Extract the (X, Y) coordinate from the center of the cell holding the provided text.  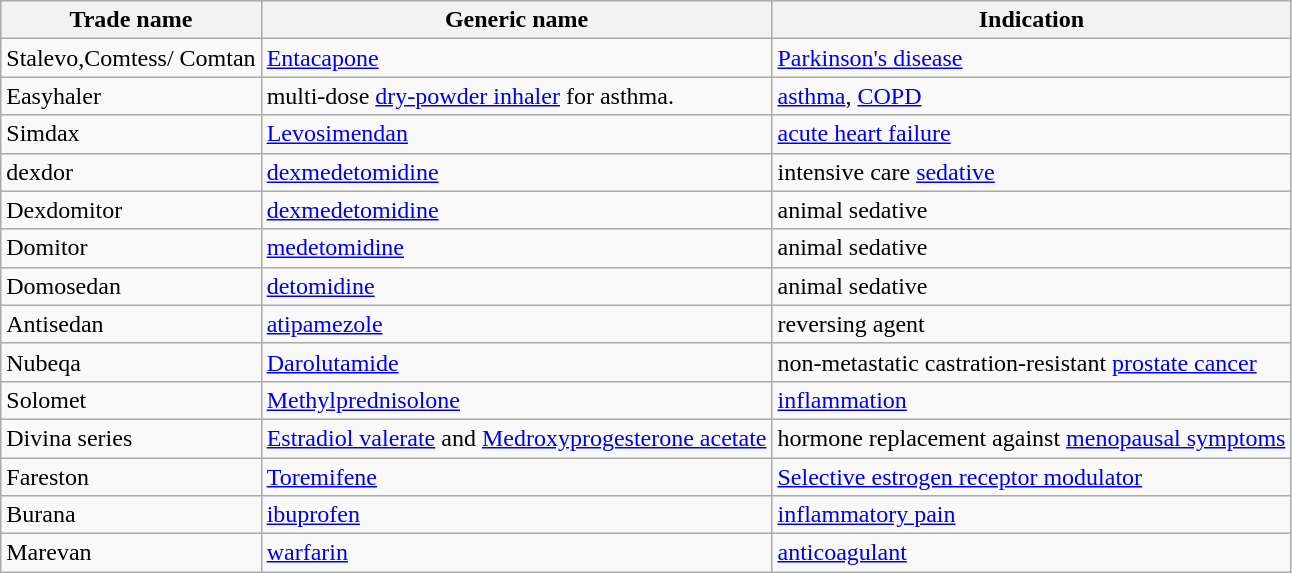
inflammatory pain (1032, 515)
Levosimendan (516, 134)
Entacapone (516, 58)
reversing agent (1032, 324)
Generic name (516, 20)
anticoagulant (1032, 553)
Trade name (131, 20)
non-metastatic castration-resistant prostate cancer (1032, 362)
intensive care sedative (1032, 172)
Parkinson's disease (1032, 58)
dexdor (131, 172)
Antisedan (131, 324)
detomidine (516, 286)
Nubeqa (131, 362)
Darolutamide (516, 362)
asthma, COPD (1032, 96)
inflammation (1032, 400)
Domosedan (131, 286)
Domitor (131, 248)
Methylprednisolone (516, 400)
Selective estrogen receptor modulator (1032, 477)
hormone replacement against menopausal symptoms (1032, 438)
Stalevo,Comtess/ Comtan (131, 58)
Dexdomitor (131, 210)
ibuprofen (516, 515)
Divina series (131, 438)
Fareston (131, 477)
Burana (131, 515)
Estradiol valerate and Medroxyprogesterone acetate (516, 438)
warfarin (516, 553)
medetomidine (516, 248)
atipamezole (516, 324)
Marevan (131, 553)
Indication (1032, 20)
Easyhaler (131, 96)
Toremifene (516, 477)
multi-dose dry-powder inhaler for asthma. (516, 96)
Solomet (131, 400)
acute heart failure (1032, 134)
Simdax (131, 134)
